Extract the [x, y] coordinate from the center of the cell holding the provided text.  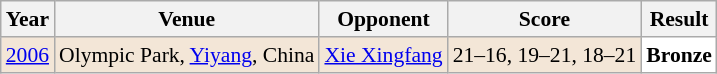
Olympic Park, Yiyang, China [186, 55]
Score [545, 19]
Bronze [679, 55]
Opponent [383, 19]
2006 [28, 55]
21–16, 19–21, 18–21 [545, 55]
Venue [186, 19]
Result [679, 19]
Year [28, 19]
Xie Xingfang [383, 55]
